Scan for the cell matching the given text and deliver its [X, Y] coordinate at center. 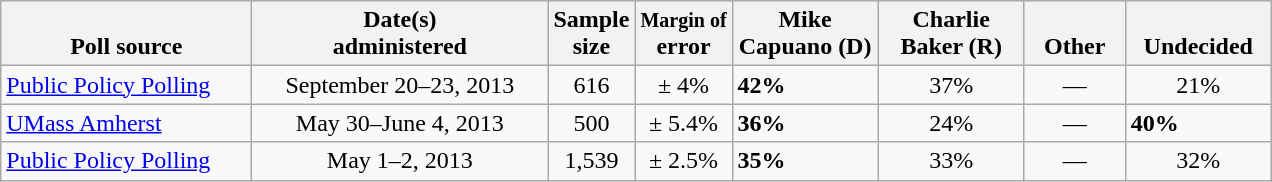
24% [951, 123]
UMass Amherst [126, 123]
37% [951, 85]
May 30–June 4, 2013 [400, 123]
35% [805, 161]
Margin oferror [684, 34]
36% [805, 123]
616 [592, 85]
40% [1198, 123]
± 2.5% [684, 161]
42% [805, 85]
MikeCapuano (D) [805, 34]
1,539 [592, 161]
Other [1074, 34]
500 [592, 123]
Undecided [1198, 34]
CharlieBaker (R) [951, 34]
Samplesize [592, 34]
33% [951, 161]
Date(s)administered [400, 34]
May 1–2, 2013 [400, 161]
21% [1198, 85]
± 4% [684, 85]
Poll source [126, 34]
32% [1198, 161]
September 20–23, 2013 [400, 85]
± 5.4% [684, 123]
